From the cell containing the given text, extract its center point as [x, y] coordinate. 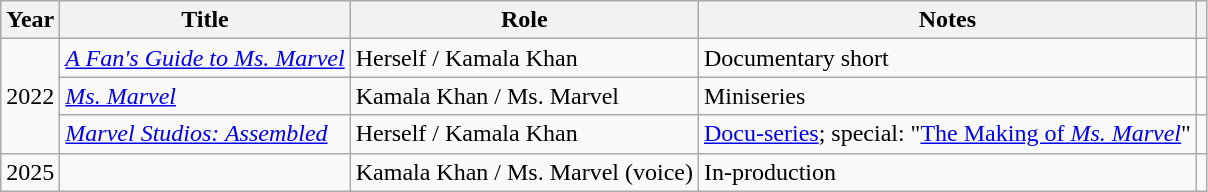
2025 [30, 172]
Miniseries [947, 96]
Role [524, 20]
Notes [947, 20]
In-production [947, 172]
Documentary short [947, 58]
Year [30, 20]
Title [205, 20]
2022 [30, 96]
Docu-series; special: "The Making of Ms. Marvel" [947, 134]
Ms. Marvel [205, 96]
Kamala Khan / Ms. Marvel [524, 96]
A Fan's Guide to Ms. Marvel [205, 58]
Marvel Studios: Assembled [205, 134]
Kamala Khan / Ms. Marvel (voice) [524, 172]
